Return (x, y) of the center of cell containing provided text 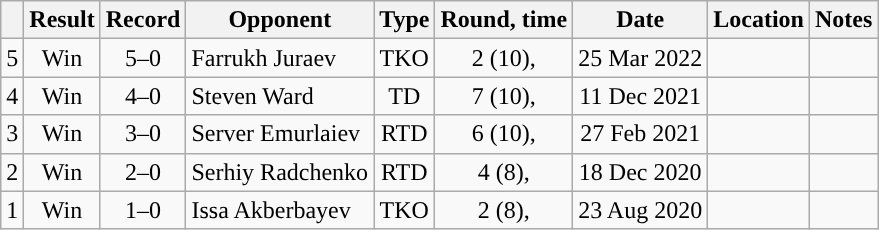
TD (404, 96)
Record (143, 20)
7 (10), (504, 96)
18 Dec 2020 (640, 172)
2 (8), (504, 210)
2 (12, 172)
Server Emurlaiev (280, 134)
4–0 (143, 96)
Round, time (504, 20)
Serhiy Radchenko (280, 172)
Result (62, 20)
Type (404, 20)
Location (759, 20)
5–0 (143, 58)
1–0 (143, 210)
Notes (843, 20)
Steven Ward (280, 96)
1 (12, 210)
6 (10), (504, 134)
11 Dec 2021 (640, 96)
27 Feb 2021 (640, 134)
Farrukh Juraev (280, 58)
25 Mar 2022 (640, 58)
Date (640, 20)
2 (10), (504, 58)
Opponent (280, 20)
3–0 (143, 134)
Issa Akberbayev (280, 210)
4 (12, 96)
4 (8), (504, 172)
5 (12, 58)
23 Aug 2020 (640, 210)
2–0 (143, 172)
3 (12, 134)
